Capture the cell that displays the provided text and extract its [x, y] central coordinate. 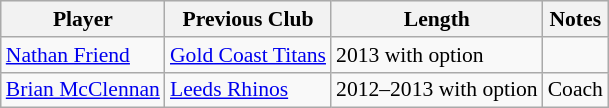
Coach [576, 90]
Leeds Rhinos [248, 90]
2012–2013 with option [437, 90]
2013 with option [437, 55]
Gold Coast Titans [248, 55]
Nathan Friend [83, 55]
Previous Club [248, 19]
Notes [576, 19]
Brian McClennan [83, 90]
Player [83, 19]
Length [437, 19]
